From the cell containing the given text, extract its center point as (X, Y) coordinate. 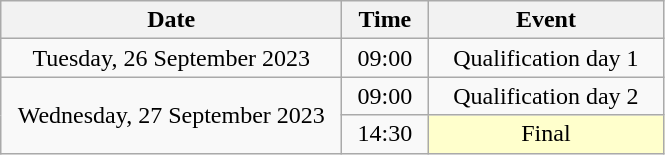
14:30 (385, 134)
Qualification day 2 (546, 96)
Tuesday, 26 September 2023 (172, 58)
Qualification day 1 (546, 58)
Final (546, 134)
Date (172, 20)
Event (546, 20)
Wednesday, 27 September 2023 (172, 115)
Time (385, 20)
